Detect which cell encompasses the target text, then output its [x, y] center coordinate. 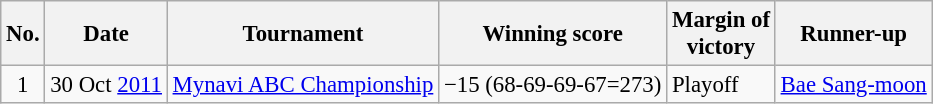
Tournament [302, 34]
Bae Sang-moon [854, 85]
Winning score [553, 34]
30 Oct 2011 [106, 85]
Mynavi ABC Championship [302, 85]
No. [23, 34]
1 [23, 85]
Date [106, 34]
−15 (68-69-69-67=273) [553, 85]
Margin ofvictory [722, 34]
Runner-up [854, 34]
Playoff [722, 85]
